Return the [x, y] coordinate for the center point of the cell that contains the specified text.  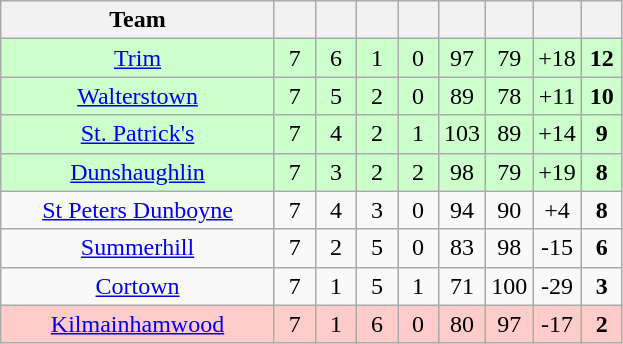
St Peters Dunboyne [138, 210]
Trim [138, 58]
Kilmainhamwood [138, 324]
+18 [558, 58]
Dunshaughlin [138, 172]
100 [510, 286]
Summerhill [138, 248]
Walterstown [138, 96]
9 [602, 134]
+11 [558, 96]
-15 [558, 248]
Cortown [138, 286]
+4 [558, 210]
-29 [558, 286]
94 [462, 210]
+19 [558, 172]
-17 [558, 324]
80 [462, 324]
Team [138, 20]
St. Patrick's [138, 134]
83 [462, 248]
10 [602, 96]
+14 [558, 134]
71 [462, 286]
90 [510, 210]
78 [510, 96]
103 [462, 134]
12 [602, 58]
